Provide the [X, Y] coordinate of the cell's center where the given text is located.  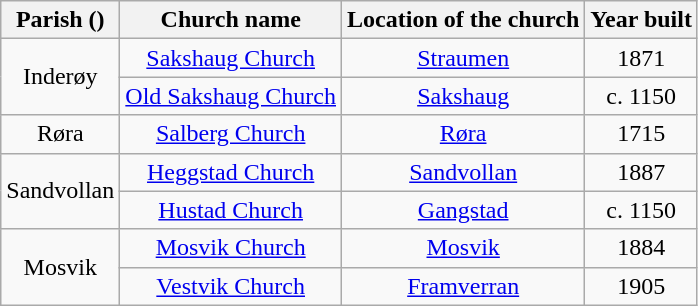
Year built [642, 20]
Salberg Church [231, 134]
Framverran [464, 286]
Mosvik Church [231, 248]
1715 [642, 134]
1887 [642, 172]
Church name [231, 20]
Sakshaug [464, 96]
Gangstad [464, 210]
1905 [642, 286]
Location of the church [464, 20]
Old Sakshaug Church [231, 96]
Vestvik Church [231, 286]
Straumen [464, 58]
1871 [642, 58]
Hustad Church [231, 210]
1884 [642, 248]
Sakshaug Church [231, 58]
Parish () [60, 20]
Heggstad Church [231, 172]
Inderøy [60, 77]
